Output the [X, Y] coordinate of the center of the cell containing the given text.  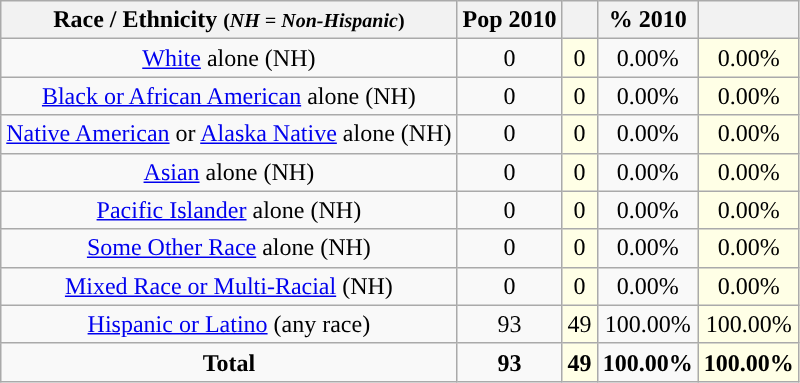
Native American or Alaska Native alone (NH) [229, 134]
White alone (NH) [229, 58]
Pacific Islander alone (NH) [229, 210]
Black or African American alone (NH) [229, 96]
Asian alone (NH) [229, 172]
Mixed Race or Multi-Racial (NH) [229, 286]
Race / Ethnicity (NH = Non-Hispanic) [229, 20]
% 2010 [648, 20]
Hispanic or Latino (any race) [229, 324]
Total [229, 362]
Some Other Race alone (NH) [229, 248]
Pop 2010 [510, 20]
